Output the [X, Y] coordinate of the center of the cell containing the given text.  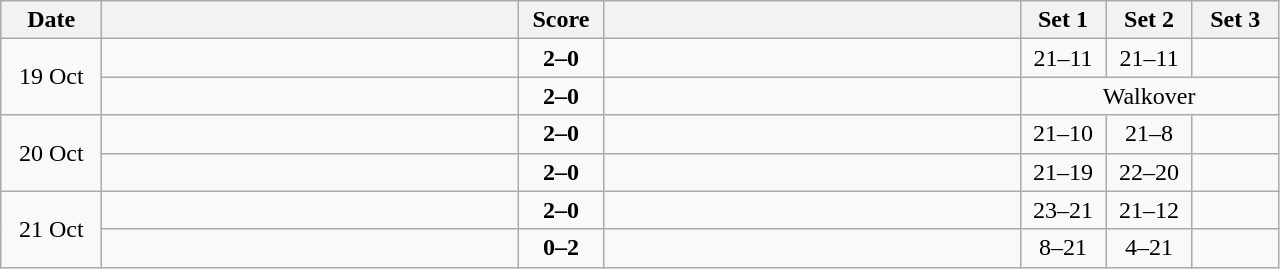
21–8 [1149, 134]
0–2 [561, 248]
21–10 [1063, 134]
Walkover [1149, 96]
20 Oct [52, 153]
21–19 [1063, 172]
Set 1 [1063, 20]
22–20 [1149, 172]
19 Oct [52, 77]
8–21 [1063, 248]
4–21 [1149, 248]
21–12 [1149, 210]
Date [52, 20]
23–21 [1063, 210]
Score [561, 20]
21 Oct [52, 229]
Set 2 [1149, 20]
Set 3 [1235, 20]
